Output the (X, Y) coordinate of the center of the cell containing the given text.  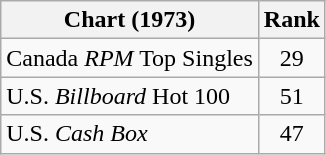
U.S. Billboard Hot 100 (130, 96)
U.S. Cash Box (130, 134)
Chart (1973) (130, 20)
Canada RPM Top Singles (130, 58)
29 (292, 58)
47 (292, 134)
51 (292, 96)
Rank (292, 20)
